Provide the [X, Y] coordinate of the cell's center where the given text is located.  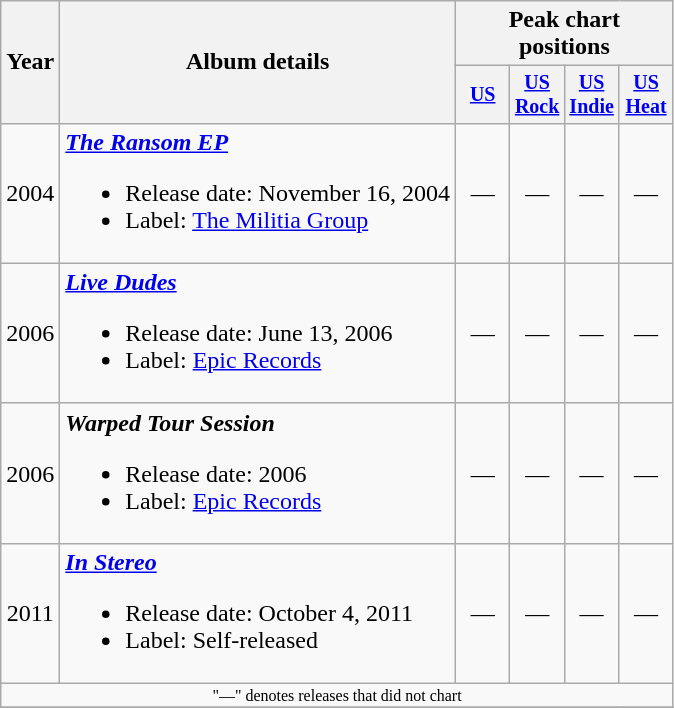
US Indie [591, 94]
US [482, 94]
In StereoRelease date: October 4, 2011Label: Self-released [258, 613]
2011 [30, 613]
Live DudesRelease date: June 13, 2006Label: Epic Records [258, 333]
Warped Tour SessionRelease date: 2006Label: Epic Records [258, 473]
The Ransom EPRelease date: November 16, 2004Label: The Militia Group [258, 193]
US Heat [646, 94]
"—" denotes releases that did not chart [338, 696]
US Rock [537, 94]
2004 [30, 193]
Album details [258, 62]
Peak chart positions [564, 34]
Year [30, 62]
